Search for the cell housing the specified text and yield its [x, y] center coordinate. 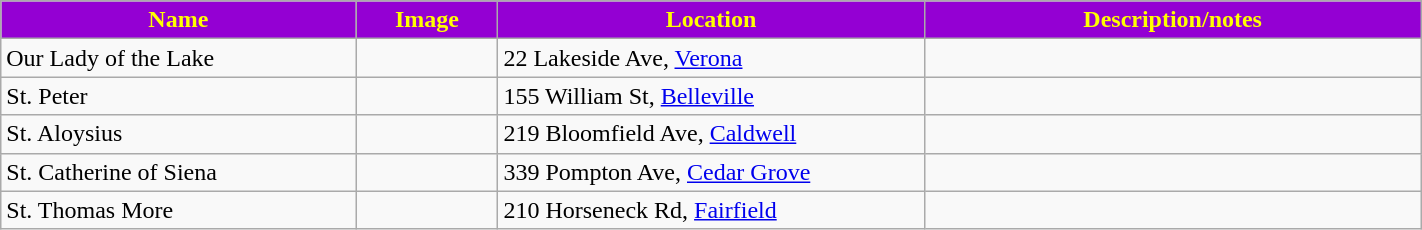
St. Aloysius [178, 134]
Description/notes [1172, 20]
210 Horseneck Rd, Fairfield [711, 210]
Location [711, 20]
22 Lakeside Ave, Verona [711, 58]
Our Lady of the Lake [178, 58]
339 Pompton Ave, Cedar Grove [711, 172]
Image [427, 20]
155 William St, Belleville [711, 96]
219 Bloomfield Ave, Caldwell [711, 134]
Name [178, 20]
St. Peter [178, 96]
St. Thomas More [178, 210]
St. Catherine of Siena [178, 172]
